From the cell containing the given text, extract its center point as [x, y] coordinate. 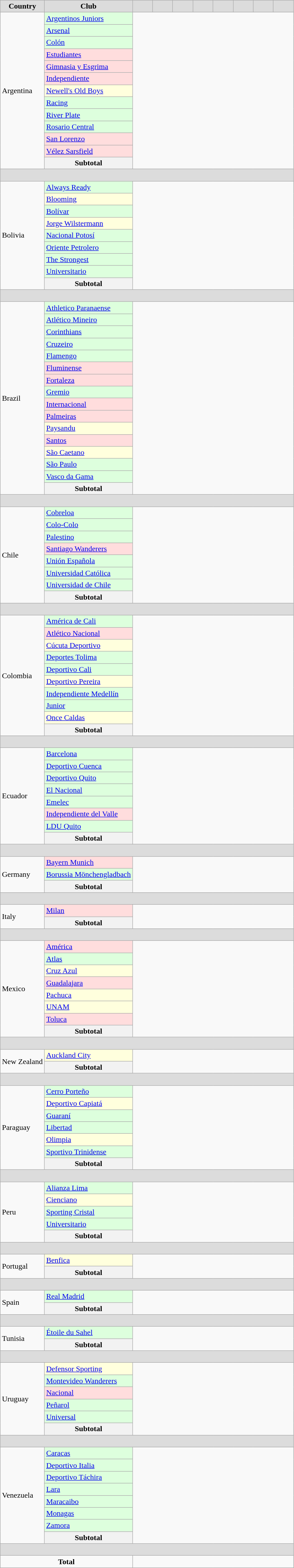
Colombia [22, 675]
Cobreloa [88, 513]
Santos [88, 440]
Corinthians [88, 332]
Alianza Lima [88, 1188]
Ecuador [22, 796]
Bolivia [22, 236]
Colón [88, 42]
Borussia Mönchengladbach [88, 874]
Universal [88, 1417]
Argentina [22, 91]
The Strongest [88, 259]
Palestino [88, 537]
Cruzeiro [88, 344]
New Zealand [22, 1061]
Universidad de Chile [88, 585]
Deportivo Italia [88, 1465]
Deportivo Quito [88, 778]
Zamora [88, 1526]
Sporting Cristal [88, 1212]
Flamengo [88, 356]
Arsenal [88, 30]
Pachuca [88, 995]
Gimnasia y Esgrima [88, 67]
Vasco da Gama [88, 476]
Peñarol [88, 1405]
Maracaibo [88, 1501]
Mexico [22, 989]
Independiente Medellín [88, 693]
Universidad Católica [88, 573]
Athletico Paranaense [88, 308]
América [88, 947]
Guadalajara [88, 983]
Uruguay [22, 1399]
Deportivo Táchira [88, 1477]
Nacional [88, 1393]
Lara [88, 1489]
Country [22, 6]
Benfica [88, 1260]
Toluca [88, 1019]
Deportivo Cali [88, 669]
Club [88, 6]
Real Madrid [88, 1296]
São Paulo [88, 464]
Junior [88, 705]
Racing [88, 103]
Independiente [88, 79]
Deportivo Cuenca [88, 766]
Emelec [88, 802]
Jorge Wilstermann [88, 223]
Montevideo Wanderers [88, 1381]
UNAM [88, 1007]
Estudiantes [88, 54]
Palmeiras [88, 416]
Barcelona [88, 754]
Newell's Old Boys [88, 91]
River Plate [88, 115]
Colo-Colo [88, 525]
Bolívar [88, 211]
Always Ready [88, 187]
Caracas [88, 1453]
Argentinos Juniors [88, 18]
Deportivo Capiatá [88, 1103]
Peru [22, 1212]
Fortaleza [88, 380]
Nacional Potosí [88, 235]
Libertad [88, 1128]
Venezuela [22, 1495]
Vélez Sarsfield [88, 151]
Blooming [88, 199]
LDU Quito [88, 826]
Chile [22, 555]
Italy [22, 916]
Cerro Porteño [88, 1091]
Atlas [88, 959]
Portugal [22, 1266]
Sportivo Trinidense [88, 1152]
Brazil [22, 398]
Deportes Tolima [88, 657]
Tunisia [22, 1339]
Rosario Central [88, 127]
Guaraní [88, 1115]
Auckland City [88, 1055]
Defensor Sporting [88, 1369]
Cienciano [88, 1200]
Gremio [88, 392]
Fluminense [88, 368]
Spain [22, 1302]
Deportivo Pereira [88, 681]
Internacional [88, 404]
Independiente del Valle [88, 814]
Étoile du Sahel [88, 1333]
América de Cali [88, 621]
Cruz Azul [88, 971]
Oriente Petrolero [88, 247]
Milan [88, 910]
Olimpia [88, 1140]
Bayern Munich [88, 862]
El Nacional [88, 790]
San Lorenzo [88, 139]
Once Caldas [88, 717]
Atlético Mineiro [88, 320]
Santiago Wanderers [88, 549]
Monagas [88, 1514]
Total [66, 1562]
Cúcuta Deportivo [88, 645]
Unión Española [88, 561]
Germany [22, 874]
Atlético Nacional [88, 633]
Paraguay [22, 1127]
Paysandu [88, 428]
São Caetano [88, 452]
